For the text-containing cell, return its midpoint in [X, Y] coordinate format. 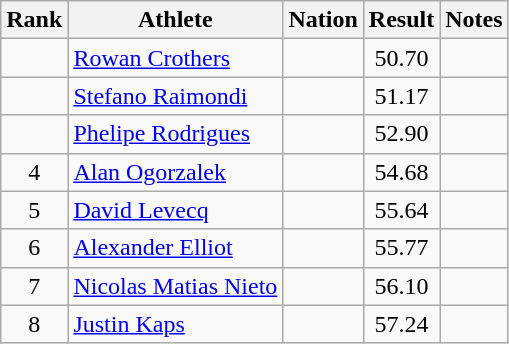
7 [34, 286]
52.90 [401, 134]
Alexander Elliot [176, 248]
50.70 [401, 58]
Result [401, 20]
4 [34, 172]
Phelipe Rodrigues [176, 134]
5 [34, 210]
8 [34, 324]
Justin Kaps [176, 324]
55.64 [401, 210]
Rowan Crothers [176, 58]
Nicolas Matias Nieto [176, 286]
54.68 [401, 172]
56.10 [401, 286]
Notes [474, 20]
Rank [34, 20]
Athlete [176, 20]
Nation [323, 20]
Stefano Raimondi [176, 96]
David Levecq [176, 210]
Alan Ogorzalek [176, 172]
55.77 [401, 248]
6 [34, 248]
57.24 [401, 324]
51.17 [401, 96]
